For the text-containing cell, return its midpoint in (X, Y) coordinate format. 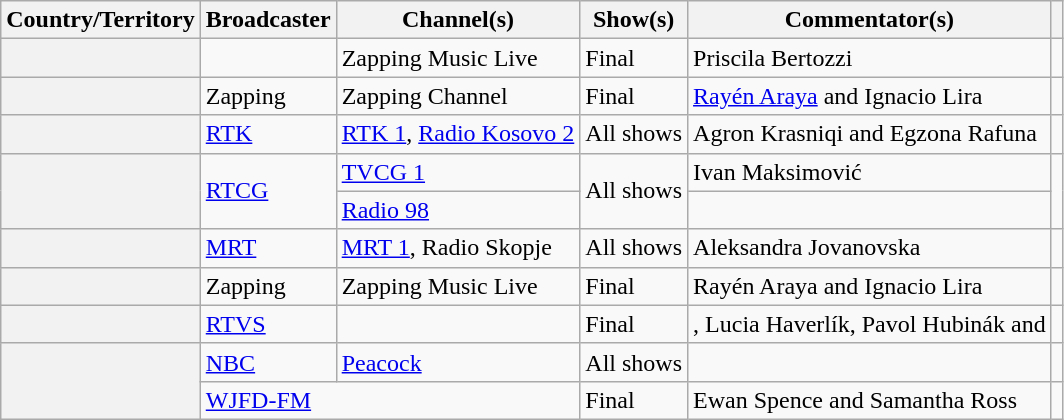
MRT 1, Radio Skopje (458, 248)
Peacock (458, 362)
Aleksandra Jovanovska (870, 248)
Agron Krasniqi and Egzona Rafuna (870, 134)
RTCG (268, 191)
Commentator(s) (870, 20)
NBC (268, 362)
Broadcaster (268, 20)
Zapping Channel (458, 96)
, Lucia Haverlík, Pavol Hubinák and (870, 324)
Show(s) (634, 20)
MRT (268, 248)
Radio 98 (458, 210)
Ewan Spence and Samantha Ross (870, 400)
Priscila Bertozzi (870, 58)
RTK 1, Radio Kosovo 2 (458, 134)
RTK (268, 134)
RTVS (268, 324)
Ivan Maksimović (870, 172)
WJFD-FM (390, 400)
Channel(s) (458, 20)
TVCG 1 (458, 172)
Country/Territory (100, 20)
